Search for the cell housing the specified text and yield its [X, Y] center coordinate. 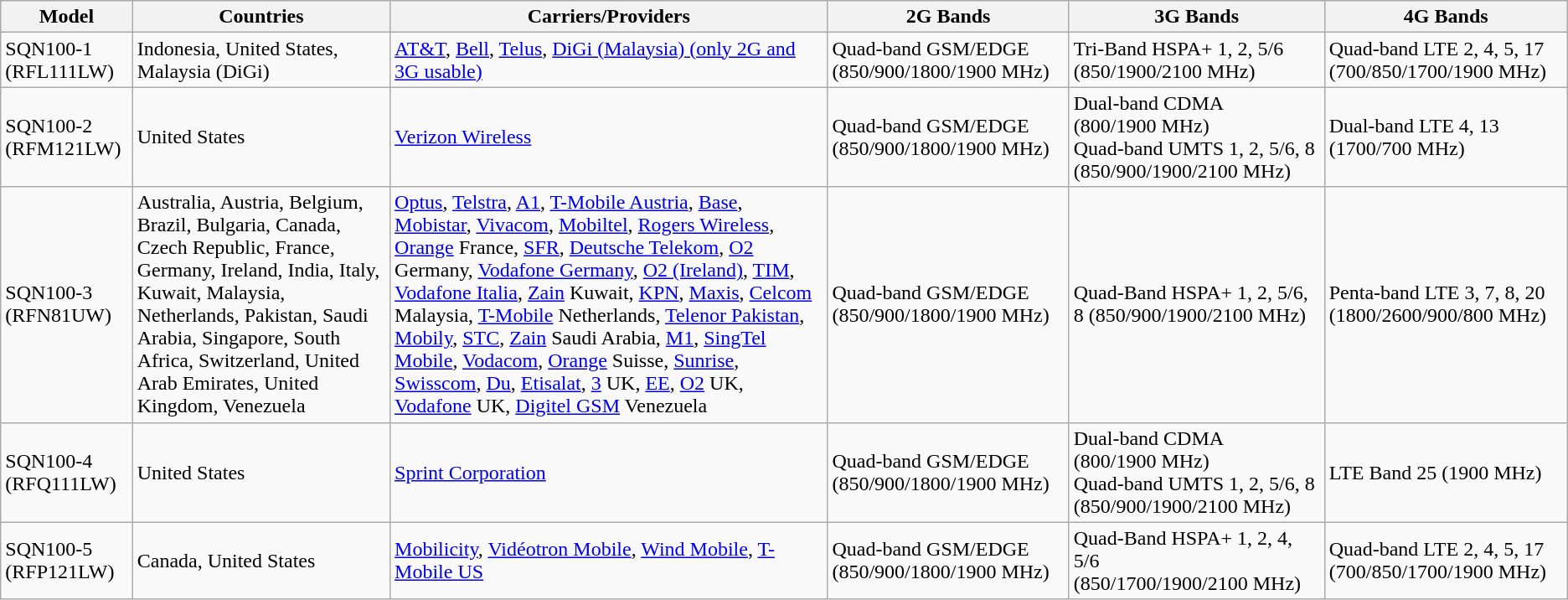
Tri-Band HSPA+ 1, 2, 5/6 (850/1900/2100 MHz) [1196, 60]
SQN100-3 (RFN81UW) [67, 305]
SQN100-2 (RFM121LW) [67, 137]
Quad-Band HSPA+ 1, 2, 4, 5/6 (850/1700/1900/2100 MHz) [1196, 561]
3G Bands [1196, 17]
SQN100-4 (RFQ111LW) [67, 473]
Quad-Band HSPA+ 1, 2, 5/6, 8 (850/900/1900/2100 MHz) [1196, 305]
SQN100-5 (RFP121LW) [67, 561]
LTE Band 25 (1900 MHz) [1446, 473]
SQN100-1 (RFL111LW) [67, 60]
Dual-band LTE 4, 13 (1700/700 MHz) [1446, 137]
Mobilicity, Vidéotron Mobile, Wind Mobile, T-Mobile US [609, 561]
Indonesia, United States, Malaysia (DiGi) [261, 60]
Canada, United States [261, 561]
2G Bands [948, 17]
Carriers/Providers [609, 17]
Sprint Corporation [609, 473]
Model [67, 17]
4G Bands [1446, 17]
AT&T, Bell, Telus, DiGi (Malaysia) (only 2G and 3G usable) [609, 60]
Countries [261, 17]
Penta-band LTE 3, 7, 8, 20 (1800/2600/900/800 MHz) [1446, 305]
Verizon Wireless [609, 137]
